Output the [x, y] coordinate of the center of the cell containing the given text.  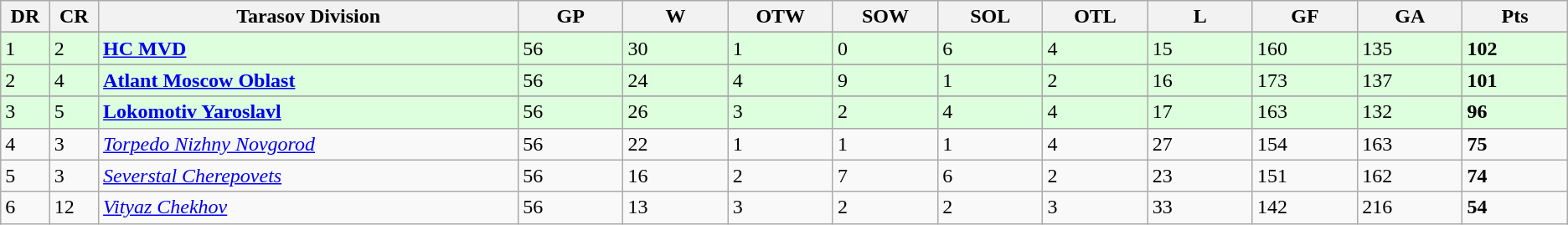
Pts [1514, 17]
HC MVD [308, 49]
CR [74, 17]
L [1199, 17]
151 [1305, 176]
102 [1514, 49]
OTL [1096, 17]
137 [1411, 80]
9 [885, 80]
24 [675, 80]
54 [1514, 207]
Atlant Moscow Oblast [308, 80]
23 [1199, 176]
27 [1199, 144]
160 [1305, 49]
SOL [990, 17]
154 [1305, 144]
75 [1514, 144]
7 [885, 176]
22 [675, 144]
132 [1411, 112]
W [675, 17]
OTW [781, 17]
216 [1411, 207]
Severstal Cherepovets [308, 176]
0 [885, 49]
17 [1199, 112]
Lokomotiv Yaroslavl [308, 112]
101 [1514, 80]
SOW [885, 17]
142 [1305, 207]
Torpedo Nizhny Novgorod [308, 144]
74 [1514, 176]
33 [1199, 207]
Vityaz Chekhov [308, 207]
GA [1411, 17]
GP [571, 17]
173 [1305, 80]
DR [25, 17]
Tarasov Division [308, 17]
26 [675, 112]
12 [74, 207]
30 [675, 49]
135 [1411, 49]
15 [1199, 49]
GF [1305, 17]
13 [675, 207]
96 [1514, 112]
162 [1411, 176]
